For the text-containing cell, return its midpoint in (X, Y) coordinate format. 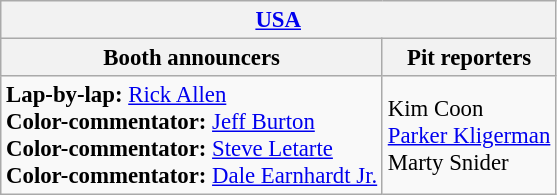
Kim CoonParker KligermanMarty Snider (468, 136)
USA (278, 20)
Lap-by-lap: Rick AllenColor-commentator: Jeff BurtonColor-commentator: Steve LetarteColor-commentator: Dale Earnhardt Jr. (192, 136)
Pit reporters (468, 58)
Booth announcers (192, 58)
